Return [X, Y] of the center of cell containing provided text 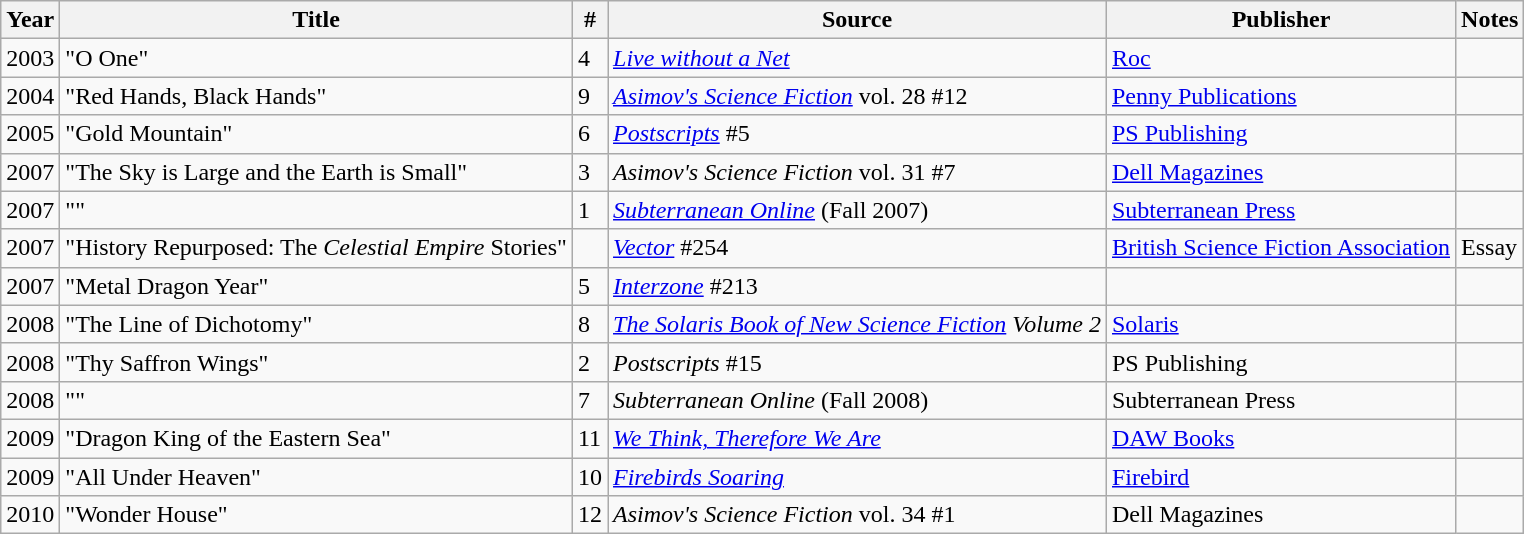
"Wonder House" [316, 515]
8 [590, 324]
7 [590, 400]
2010 [30, 515]
"Red Hands, Black Hands" [316, 96]
Subterranean Online (Fall 2008) [858, 400]
Solaris [1280, 324]
Firebirds Soaring [858, 477]
Vector #254 [858, 248]
3 [590, 172]
Firebird [1280, 477]
The Solaris Book of New Science Fiction Volume 2 [858, 324]
Postscripts #15 [858, 362]
Penny Publications [1280, 96]
"Thy Saffron Wings" [316, 362]
"Metal Dragon Year" [316, 286]
Essay [1490, 248]
4 [590, 58]
"History Repurposed: The Celestial Empire Stories" [316, 248]
2004 [30, 96]
Year [30, 20]
Publisher [1280, 20]
9 [590, 96]
British Science Fiction Association [1280, 248]
"The Sky is Large and the Earth is Small" [316, 172]
5 [590, 286]
2005 [30, 134]
"O One" [316, 58]
10 [590, 477]
6 [590, 134]
Interzone #213 [858, 286]
12 [590, 515]
11 [590, 438]
"Gold Mountain" [316, 134]
"Dragon King of the Eastern Sea" [316, 438]
2 [590, 362]
Live without a Net [858, 58]
Asimov's Science Fiction vol. 31 #7 [858, 172]
Subterranean Online (Fall 2007) [858, 210]
Notes [1490, 20]
"The Line of Dichotomy" [316, 324]
Asimov's Science Fiction vol. 34 #1 [858, 515]
2003 [30, 58]
Postscripts #5 [858, 134]
We Think, Therefore We Are [858, 438]
DAW Books [1280, 438]
Source [858, 20]
Title [316, 20]
Roc [1280, 58]
"All Under Heaven" [316, 477]
# [590, 20]
1 [590, 210]
Asimov's Science Fiction vol. 28 #12 [858, 96]
